Locate the cell with the specified text and output its [x, y] center coordinate. 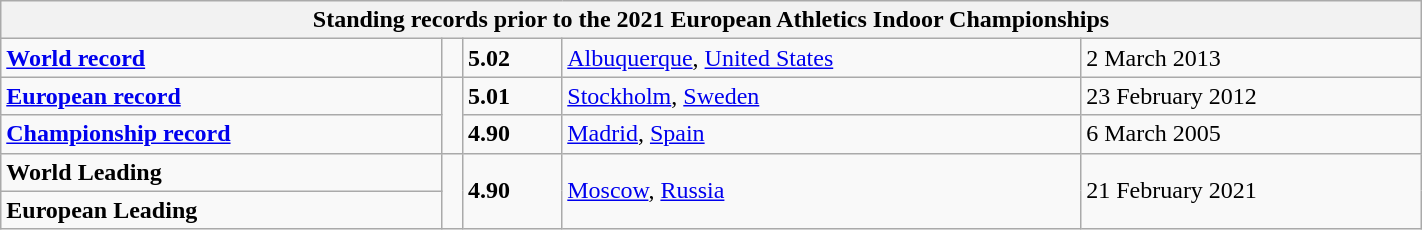
World Leading [222, 172]
Stockholm, Sweden [822, 96]
European record [222, 96]
2 March 2013 [1252, 58]
Madrid, Spain [822, 134]
Standing records prior to the 2021 European Athletics Indoor Championships [711, 20]
World record [222, 58]
23 February 2012 [1252, 96]
Championship record [222, 134]
5.01 [512, 96]
5.02 [512, 58]
Moscow, Russia [822, 191]
6 March 2005 [1252, 134]
21 February 2021 [1252, 191]
Albuquerque, United States [822, 58]
European Leading [222, 210]
